Determine the (x, y) coordinate at the center of the cell enclosing the given text.  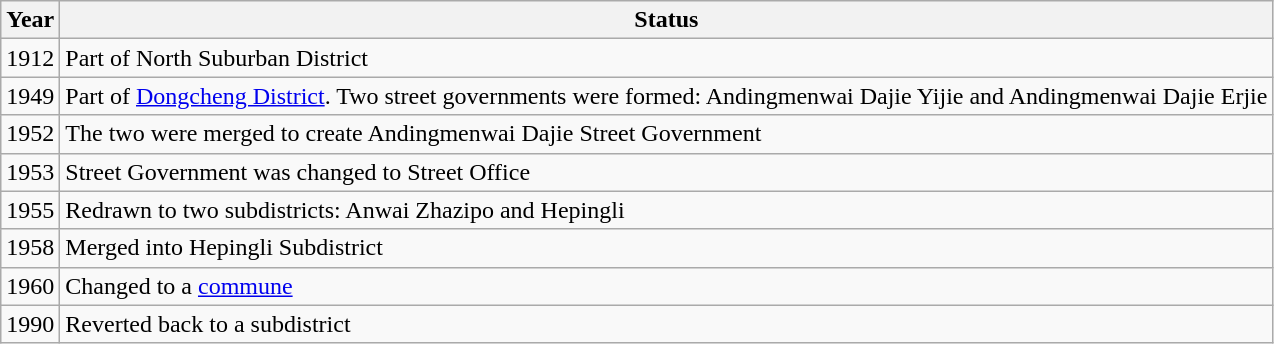
Part of Dongcheng District. Two street governments were formed: Andingmenwai Dajie Yijie and Andingmenwai Dajie Erjie (666, 96)
Merged into Hepingli Subdistrict (666, 248)
1960 (30, 286)
Street Government was changed to Street Office (666, 172)
Part of North Suburban District (666, 58)
1955 (30, 210)
1990 (30, 324)
1912 (30, 58)
1953 (30, 172)
Status (666, 20)
1958 (30, 248)
1952 (30, 134)
1949 (30, 96)
Year (30, 20)
The two were merged to create Andingmenwai Dajie Street Government (666, 134)
Changed to a commune (666, 286)
Redrawn to two subdistricts: Anwai Zhazipo and Hepingli (666, 210)
Reverted back to a subdistrict (666, 324)
